From the cell containing the given text, extract its center point as [x, y] coordinate. 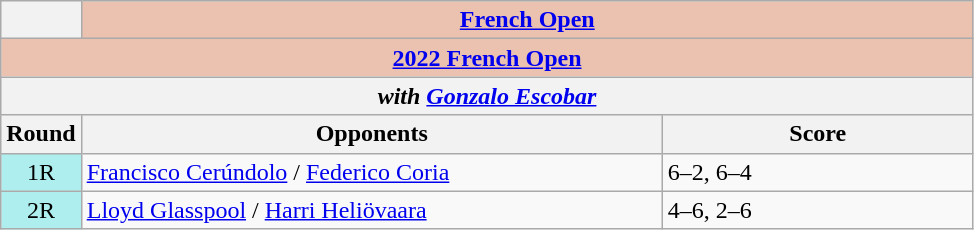
Score [818, 134]
French Open [527, 20]
Francisco Cerúndolo / Federico Coria [372, 172]
with Gonzalo Escobar [488, 96]
4–6, 2–6 [818, 210]
2R [41, 210]
Opponents [372, 134]
1R [41, 172]
Lloyd Glasspool / Harri Heliövaara [372, 210]
2022 French Open [488, 58]
6–2, 6–4 [818, 172]
Round [41, 134]
